Search for the cell housing the specified text and yield its [X, Y] center coordinate. 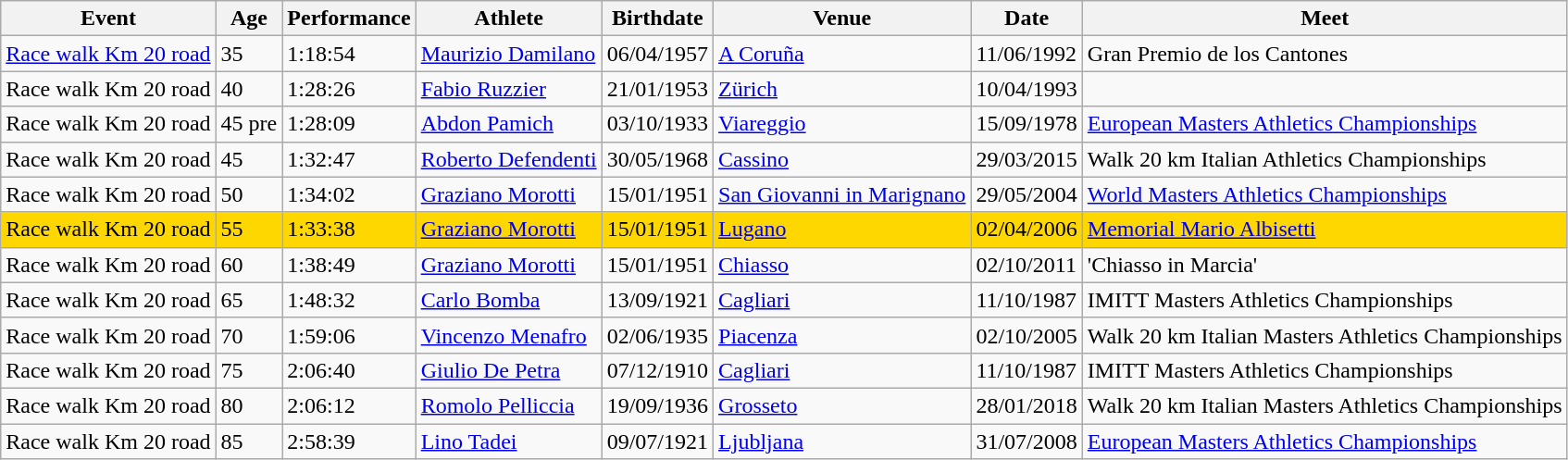
02/04/2006 [1027, 230]
Romolo Pelliccia [509, 405]
60 [249, 265]
Piacenza [842, 335]
40 [249, 89]
15/09/1978 [1027, 124]
50 [249, 194]
28/01/2018 [1027, 405]
World Masters Athletics Championships [1325, 194]
55 [249, 230]
02/06/1935 [657, 335]
45 [249, 159]
02/10/2005 [1027, 335]
Vincenzo Menafro [509, 335]
75 [249, 370]
2:06:40 [349, 370]
09/07/1921 [657, 441]
1:59:06 [349, 335]
11/06/1992 [1027, 54]
Zürich [842, 89]
Lugano [842, 230]
Gran Premio de los Cantones [1325, 54]
21/01/1953 [657, 89]
San Giovanni in Marignano [842, 194]
Fabio Ruzzier [509, 89]
Maurizio Damilano [509, 54]
85 [249, 441]
29/05/2004 [1027, 194]
30/05/1968 [657, 159]
Athlete [509, 19]
31/07/2008 [1027, 441]
Venue [842, 19]
1:48:32 [349, 300]
80 [249, 405]
Giulio De Petra [509, 370]
1:32:47 [349, 159]
35 [249, 54]
1:33:38 [349, 230]
Grosseto [842, 405]
Lino Tadei [509, 441]
Carlo Bomba [509, 300]
Age [249, 19]
1:38:49 [349, 265]
2:58:39 [349, 441]
Date [1027, 19]
Chiasso [842, 265]
A Coruña [842, 54]
1:34:02 [349, 194]
1:28:26 [349, 89]
10/04/1993 [1027, 89]
Abdon Pamich [509, 124]
Event [108, 19]
1:18:54 [349, 54]
2:06:12 [349, 405]
Performance [349, 19]
19/09/1936 [657, 405]
Walk 20 km Italian Athletics Championships [1325, 159]
03/10/1933 [657, 124]
Birthdate [657, 19]
45 pre [249, 124]
02/10/2011 [1027, 265]
06/04/1957 [657, 54]
29/03/2015 [1027, 159]
1:28:09 [349, 124]
Meet [1325, 19]
Ljubljana [842, 441]
Memorial Mario Albisetti [1325, 230]
13/09/1921 [657, 300]
'Chiasso in Marcia' [1325, 265]
70 [249, 335]
07/12/1910 [657, 370]
65 [249, 300]
Cassino [842, 159]
Viareggio [842, 124]
Roberto Defendenti [509, 159]
